Detect which cell encompasses the target text, then output its (x, y) center coordinate. 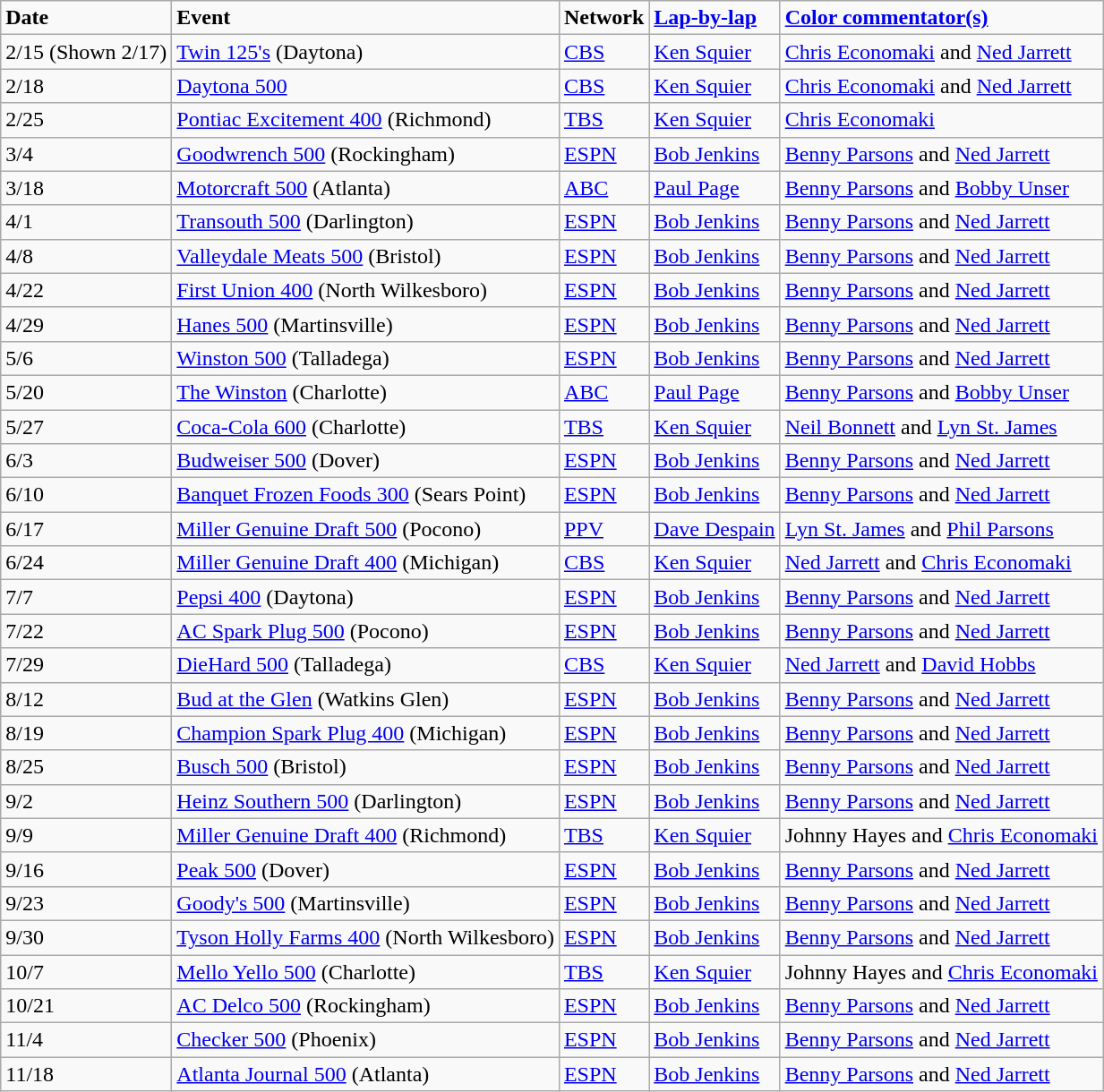
The Winston (Charlotte) (365, 392)
Busch 500 (Bristol) (365, 767)
Dave Despain (715, 529)
3/18 (86, 188)
Bud at the Glen (Watkins Glen) (365, 699)
Checker 500 (Phoenix) (365, 1040)
7/7 (86, 597)
AC Delco 500 (Rockingham) (365, 1006)
Lap-by-lap (715, 18)
AC Spark Plug 500 (Pocono) (365, 631)
Neil Bonnett and Lyn St. James (941, 427)
Hanes 500 (Martinsville) (365, 324)
2/15 (Shown 2/17) (86, 52)
8/19 (86, 733)
Winston 500 (Talladega) (365, 358)
6/24 (86, 563)
10/21 (86, 1006)
PPV (603, 529)
2/18 (86, 86)
5/20 (86, 392)
9/2 (86, 801)
Goody's 500 (Martinsville) (365, 903)
Ned Jarrett and Chris Economaki (941, 563)
Ned Jarrett and David Hobbs (941, 665)
3/4 (86, 154)
Daytona 500 (365, 86)
Transouth 500 (Darlington) (365, 222)
4/8 (86, 256)
8/25 (86, 767)
Motorcraft 500 (Atlanta) (365, 188)
Chris Economaki (941, 120)
Event (365, 18)
8/12 (86, 699)
9/30 (86, 937)
6/3 (86, 461)
Mello Yello 500 (Charlotte) (365, 971)
Peak 500 (Dover) (365, 869)
10/7 (86, 971)
Budweiser 500 (Dover) (365, 461)
Network (603, 18)
5/6 (86, 358)
11/4 (86, 1040)
Color commentator(s) (941, 18)
Champion Spark Plug 400 (Michigan) (365, 733)
Pepsi 400 (Daytona) (365, 597)
9/16 (86, 869)
Valleydale Meats 500 (Bristol) (365, 256)
Lyn St. James and Phil Parsons (941, 529)
Coca-Cola 600 (Charlotte) (365, 427)
7/29 (86, 665)
5/27 (86, 427)
Tyson Holly Farms 400 (North Wilkesboro) (365, 937)
4/29 (86, 324)
DieHard 500 (Talladega) (365, 665)
Banquet Frozen Foods 300 (Sears Point) (365, 495)
Heinz Southern 500 (Darlington) (365, 801)
Twin 125's (Daytona) (365, 52)
6/10 (86, 495)
4/22 (86, 290)
7/22 (86, 631)
4/1 (86, 222)
2/25 (86, 120)
Miller Genuine Draft 400 (Richmond) (365, 835)
Pontiac Excitement 400 (Richmond) (365, 120)
9/23 (86, 903)
9/9 (86, 835)
Date (86, 18)
Miller Genuine Draft 400 (Michigan) (365, 563)
Miller Genuine Draft 500 (Pocono) (365, 529)
Atlanta Journal 500 (Atlanta) (365, 1074)
11/18 (86, 1074)
First Union 400 (North Wilkesboro) (365, 290)
6/17 (86, 529)
Goodwrench 500 (Rockingham) (365, 154)
